Locate the cell with the specified text and output its (x, y) center coordinate. 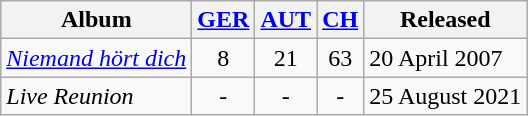
Live Reunion (96, 96)
AUT (286, 20)
Niemand hört dich (96, 58)
25 August 2021 (446, 96)
Album (96, 20)
CH (340, 20)
8 (224, 58)
20 April 2007 (446, 58)
63 (340, 58)
Released (446, 20)
21 (286, 58)
GER (224, 20)
